Provide the [x, y] coordinate of the cell's center where the given text is located.  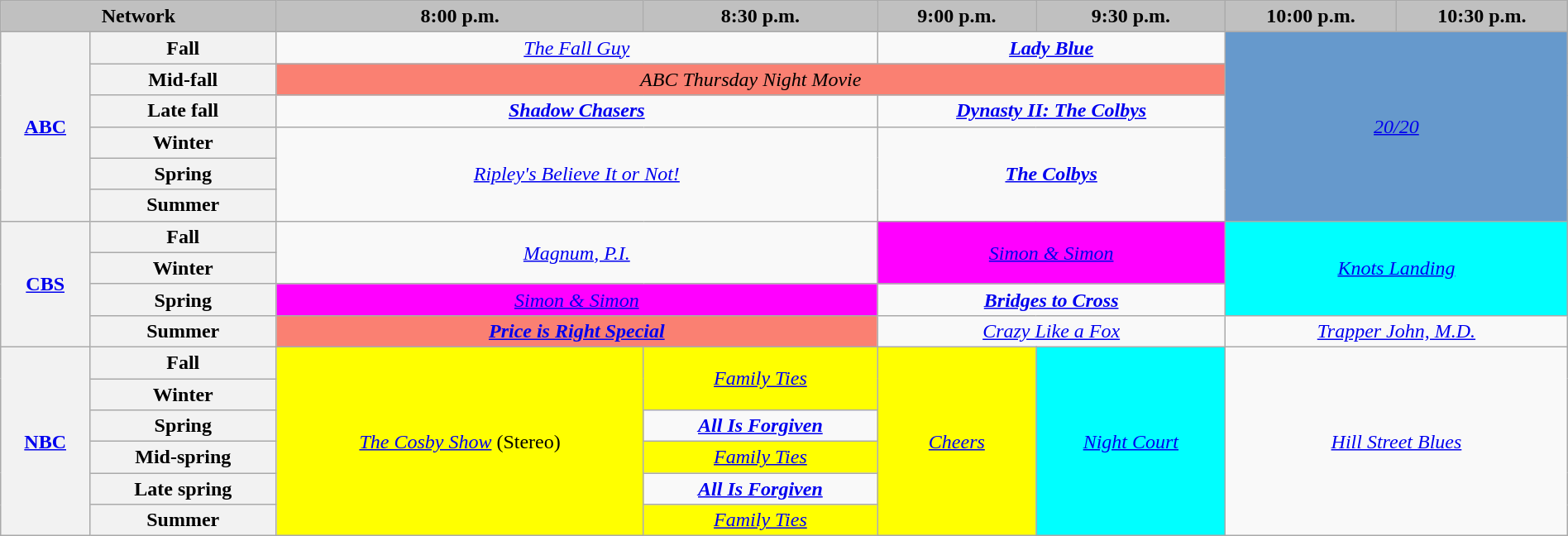
ABC [45, 127]
Late spring [184, 489]
Bridges to Cross [1052, 299]
CBS [45, 284]
Cheers [957, 441]
8:30 p.m. [760, 17]
The Colbys [1052, 174]
10:00 p.m. [1312, 17]
The Fall Guy [577, 48]
Late fall [184, 111]
Price is Right Special [577, 331]
9:00 p.m. [957, 17]
Mid-fall [184, 79]
Magnum, P.I. [577, 252]
ABC Thursday Night Movie [751, 79]
20/20 [1397, 127]
Night Court [1131, 441]
Network [139, 17]
The Cosby Show (Stereo) [460, 441]
9:30 p.m. [1131, 17]
Ripley's Believe It or Not! [577, 174]
8:00 p.m. [460, 17]
Hill Street Blues [1397, 441]
Trapper John, M.D. [1397, 331]
Dynasty II: The Colbys [1052, 111]
Shadow Chasers [577, 111]
10:30 p.m. [1482, 17]
Lady Blue [1052, 48]
Knots Landing [1397, 268]
Mid-spring [184, 457]
Crazy Like a Fox [1052, 331]
NBC [45, 441]
